For the text-containing cell, return its midpoint in [x, y] coordinate format. 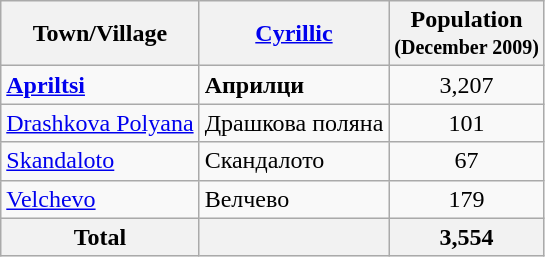
Cyrillic [294, 34]
Velchevo [100, 199]
3,207 [467, 85]
Априлци [294, 85]
3,554 [467, 237]
Велчево [294, 199]
Драшкова поляна [294, 123]
Population(December 2009) [467, 34]
Total [100, 237]
Skandaloto [100, 161]
Apriltsi [100, 85]
101 [467, 123]
Drashkova Polyana [100, 123]
179 [467, 199]
67 [467, 161]
Скандалото [294, 161]
Town/Village [100, 34]
